Provide the [X, Y] coordinate of the cell's center where the given text is located.  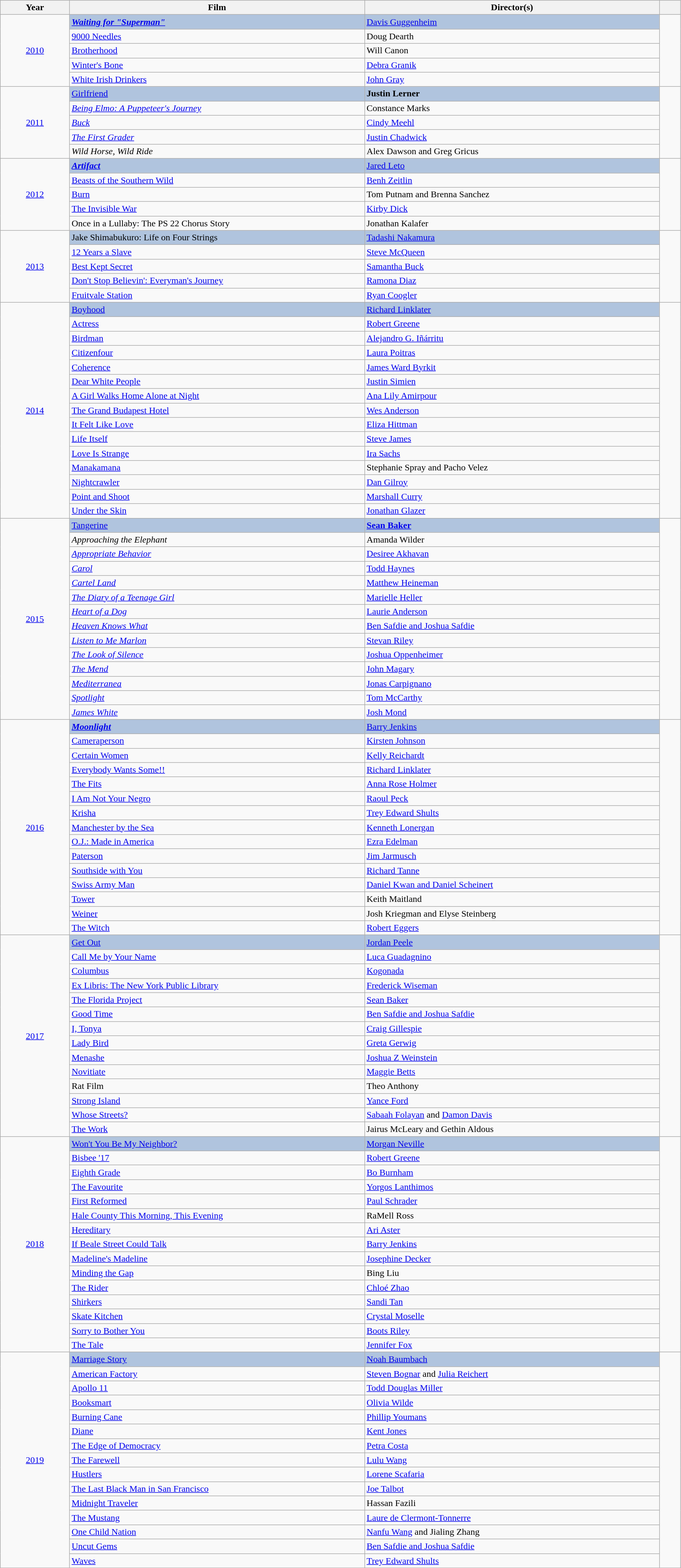
It Felt Like Love [217, 425]
John Magary [512, 669]
The First Grader [217, 137]
Desiree Akhavan [512, 554]
Once in a Lullaby: The PS 22 Chorus Story [217, 223]
Jairus McLeary and Gethin Aldous [512, 1129]
Tangerine [217, 525]
Best Kept Secret [217, 266]
Ryan Coogler [512, 295]
Theo Anthony [512, 1086]
Winter's Bone [217, 65]
Ira Sachs [512, 453]
Jared Leto [512, 165]
Get Out [217, 942]
Cameraperson [217, 741]
The Tale [217, 1345]
Certain Women [217, 755]
The Diary of a Teenage Girl [217, 597]
Appropriate Behavior [217, 554]
Madeline's Madeline [217, 1259]
Sabaah Folayan and Damon Davis [512, 1115]
Hassan Fazili [512, 1503]
Tadashi Nakamura [512, 238]
Joshua Z Weinstein [512, 1057]
John Gray [512, 79]
Booksmart [217, 1403]
American Factory [217, 1374]
Anna Rose Holmer [512, 784]
Buck [217, 122]
Craig Gillespie [512, 1028]
Yorgos Lanthimos [512, 1187]
Weiner [217, 914]
Girlfriend [217, 94]
RaMell Ross [512, 1215]
Hale County This Morning, This Evening [217, 1215]
Actress [217, 324]
Wes Anderson [512, 410]
Steve McQueen [512, 252]
Kirsten Johnson [512, 741]
Bo Burnham [512, 1172]
2013 [35, 266]
The Witch [217, 928]
Waiting for "Superman" [217, 22]
Morgan Neville [512, 1144]
Burning Cane [217, 1417]
Steve James [512, 439]
2017 [35, 1036]
Maggie Betts [512, 1072]
Beasts of the Southern Wild [217, 180]
The Favourite [217, 1187]
Alejandro G. Iñárritu [512, 338]
Sandi Tan [512, 1302]
Lady Bird [217, 1043]
Ezra Edelman [512, 841]
Whose Streets? [217, 1115]
Eighth Grade [217, 1172]
Todd Haynes [512, 568]
Director(s) [512, 8]
Ari Aster [512, 1230]
Columbus [217, 971]
Being Elmo: A Puppeteer's Journey [217, 108]
The Mend [217, 669]
Jennifer Fox [512, 1345]
Eliza Hittman [512, 425]
Will Canon [512, 51]
Josh Mond [512, 712]
2019 [35, 1460]
Jonathan Glazer [512, 511]
Carol [217, 568]
Diane [217, 1431]
Nanfu Wang and Jialing Zhang [512, 1532]
Waves [217, 1561]
First Reformed [217, 1201]
Point and Shoot [217, 496]
Under the Skin [217, 511]
The Fits [217, 784]
Burn [217, 195]
White Irish Drinkers [217, 79]
Heaven Knows What [217, 626]
Lorene Scafaria [512, 1474]
Kelly Reichardt [512, 755]
Steven Bognar and Julia Reichert [512, 1374]
Menashe [217, 1057]
Chloé Zhao [512, 1287]
Robert Eggers [512, 928]
Kirby Dick [512, 209]
The Grand Budapest Hotel [217, 410]
Apollo 11 [217, 1388]
Cindy Meehl [512, 122]
Justin Simien [512, 381]
Doug Dearth [512, 36]
Boyhood [217, 309]
The Florida Project [217, 1000]
Krisha [217, 813]
Life Itself [217, 439]
Matthew Heineman [512, 583]
Jonas Carpignano [512, 683]
Cartel Land [217, 583]
Samantha Buck [512, 266]
Citizenfour [217, 353]
Laure de Clermont-Tonnerre [512, 1517]
Boots Riley [512, 1330]
9000 Needles [217, 36]
Don't Stop Believin': Everyman's Journey [217, 281]
Brotherhood [217, 51]
Jake Shimabukuro: Life on Four Strings [217, 238]
Ramona Diaz [512, 281]
2014 [35, 410]
Joe Talbot [512, 1489]
2015 [35, 619]
Justin Lerner [512, 94]
Phillip Youmans [512, 1417]
Stevan Riley [512, 640]
Hereditary [217, 1230]
Raoul Peck [512, 798]
Stephanie Spray and Pacho Velez [512, 468]
If Beale Street Could Talk [217, 1244]
Shirkers [217, 1302]
I Am Not Your Negro [217, 798]
Moonlight [217, 727]
Petra Costa [512, 1446]
O.J.: Made in America [217, 841]
Davis Guggenheim [512, 22]
The Farewell [217, 1460]
The Last Black Man in San Francisco [217, 1489]
James Ward Byrkit [512, 367]
Richard Tanne [512, 870]
Lulu Wang [512, 1460]
2018 [35, 1245]
2016 [35, 827]
Josh Kriegman and Elyse Steinberg [512, 914]
Olivia Wilde [512, 1403]
Heart of a Dog [217, 611]
2010 [35, 51]
Everybody Wants Some!! [217, 770]
Nightcrawler [217, 482]
The Mustang [217, 1517]
Joshua Oppenheimer [512, 655]
Laurie Anderson [512, 611]
James White [217, 712]
Tom Putnam and Brenna Sanchez [512, 195]
Todd Douglas Miller [512, 1388]
Film [217, 8]
Jordan Peele [512, 942]
Greta Gerwig [512, 1043]
12 Years a Slave [217, 252]
Call Me by Your Name [217, 957]
Marielle Heller [512, 597]
Laura Poitras [512, 353]
Strong Island [217, 1101]
Paul Schrader [512, 1201]
Marshall Curry [512, 496]
Luca Guadagnino [512, 957]
Wild Horse, Wild Ride [217, 151]
Kenneth Lonergan [512, 827]
The Work [217, 1129]
Sorry to Bother You [217, 1330]
Midnight Traveler [217, 1503]
Uncut Gems [217, 1546]
Won't You Be My Neighbor? [217, 1144]
Benh Zeitlin [512, 180]
Fruitvale Station [217, 295]
Ana Lily Amirpour [512, 396]
Jonathan Kalafer [512, 223]
Swiss Army Man [217, 885]
2012 [35, 194]
Bisbee '17 [217, 1158]
Crystal Moselle [512, 1316]
Good Time [217, 1014]
Noah Baumbach [512, 1359]
Dan Gilroy [512, 482]
Constance Marks [512, 108]
Kogonada [512, 971]
The Rider [217, 1287]
Dear White People [217, 381]
Kent Jones [512, 1431]
Minding the Gap [217, 1273]
Mediterranea [217, 683]
Artifact [217, 165]
Justin Chadwick [512, 137]
I, Tonya [217, 1028]
Bing Liu [512, 1273]
Approaching the Elephant [217, 540]
Debra Granik [512, 65]
Skate Kitchen [217, 1316]
Josephine Decker [512, 1259]
Spotlight [217, 698]
Year [35, 8]
Tom McCarthy [512, 698]
The Look of Silence [217, 655]
Manakamana [217, 468]
2011 [35, 122]
Keith Maitland [512, 899]
Marriage Story [217, 1359]
The Edge of Democracy [217, 1446]
Tower [217, 899]
Listen to Me Marlon [217, 640]
Birdman [217, 338]
Jim Jarmusch [512, 856]
One Child Nation [217, 1532]
Southside with You [217, 870]
Daniel Kwan and Daniel Scheinert [512, 885]
Love Is Strange [217, 453]
Hustlers [217, 1474]
Ex Libris: The New York Public Library [217, 985]
Frederick Wiseman [512, 985]
Alex Dawson and Greg Gricus [512, 151]
A Girl Walks Home Alone at Night [217, 396]
The Invisible War [217, 209]
Yance Ford [512, 1101]
Novitiate [217, 1072]
Rat Film [217, 1086]
Coherence [217, 367]
Manchester by the Sea [217, 827]
Paterson [217, 856]
Amanda Wilder [512, 540]
